Extract the (X, Y) coordinate from the center of the cell holding the provided text.  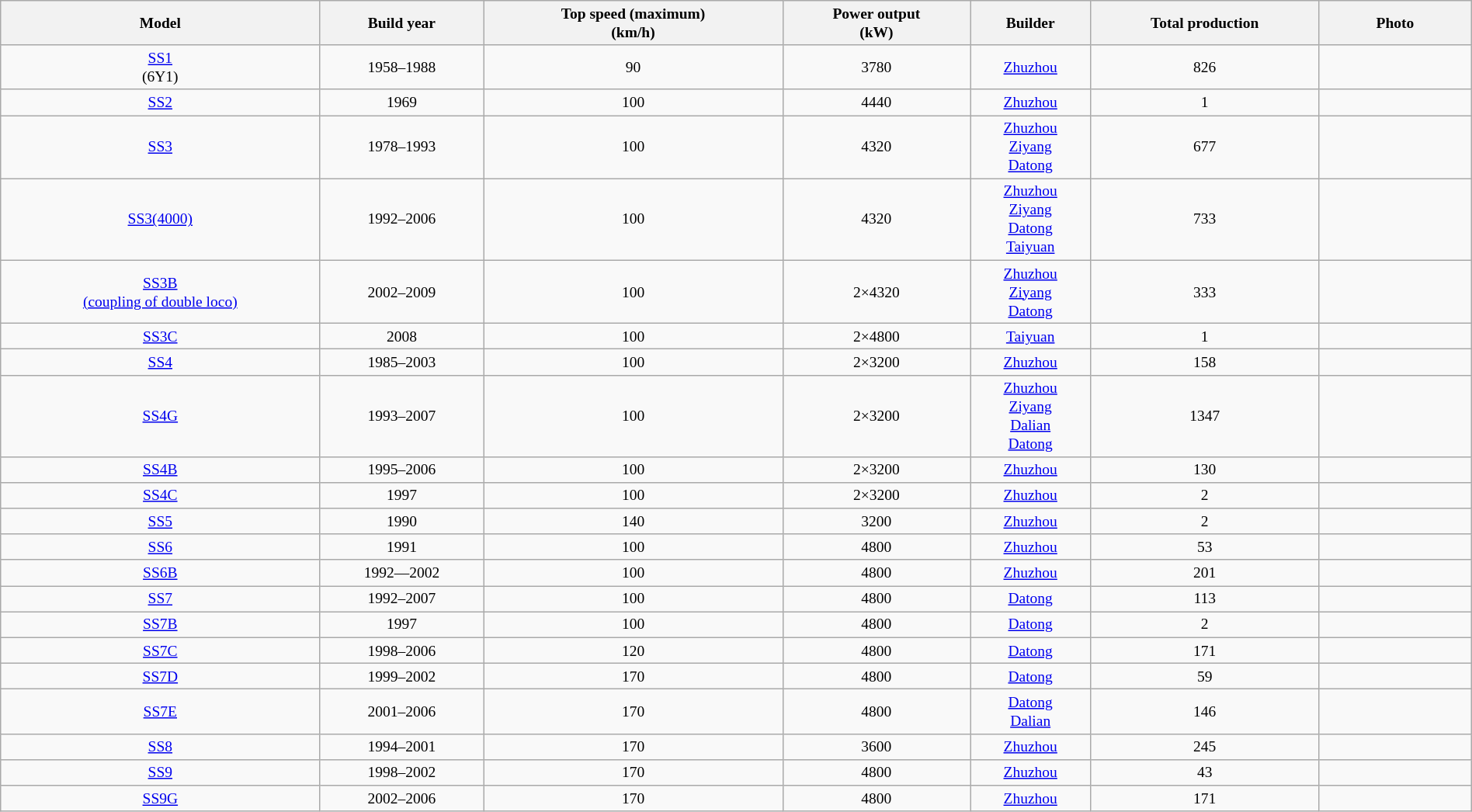
SS7E (160, 711)
SS3B(coupling of double loco) (160, 292)
113 (1205, 599)
Build year (402, 23)
140 (634, 522)
1985–2003 (402, 362)
1992—2002 (402, 573)
SS7D (160, 677)
1993–2007 (402, 416)
SS6 (160, 547)
1998–2002 (402, 772)
1958–1988 (402, 67)
2×4320 (876, 292)
2002–2006 (402, 798)
1999–2002 (402, 677)
Top speed (maximum) (km/h) (634, 23)
677 (1205, 147)
3600 (876, 747)
Photo (1394, 23)
1990 (402, 522)
2001–2006 (402, 711)
DatongDalian (1031, 711)
1969 (402, 102)
SS4B (160, 469)
201 (1205, 573)
SS1(6Y1) (160, 67)
4440 (876, 102)
Total production (1205, 23)
SS6B (160, 573)
3200 (876, 522)
1978–1993 (402, 147)
245 (1205, 747)
1347 (1205, 416)
826 (1205, 67)
SS5 (160, 522)
333 (1205, 292)
SS9G (160, 798)
Taiyuan (1031, 335)
SS7B (160, 624)
SS4 (160, 362)
1992–2006 (402, 219)
1998–2006 (402, 651)
SS7 (160, 599)
120 (634, 651)
2008 (402, 335)
90 (634, 67)
SS8 (160, 747)
Builder (1031, 23)
SS3C (160, 335)
1995–2006 (402, 469)
SS3(4000) (160, 219)
2×4800 (876, 335)
ZhuzhouZiyangDalianDatong (1031, 416)
SS7C (160, 651)
SS3 (160, 147)
2002–2009 (402, 292)
3780 (876, 67)
SS4G (160, 416)
59 (1205, 677)
1992–2007 (402, 599)
130 (1205, 469)
1994–2001 (402, 747)
146 (1205, 711)
Model (160, 23)
1991 (402, 547)
43 (1205, 772)
ZhuzhouZiyangDatongTaiyuan (1031, 219)
Power output (kW) (876, 23)
SS9 (160, 772)
733 (1205, 219)
SS2 (160, 102)
53 (1205, 547)
SS4C (160, 495)
158 (1205, 362)
